Output the [x, y] coordinate of the center of the cell containing the given text.  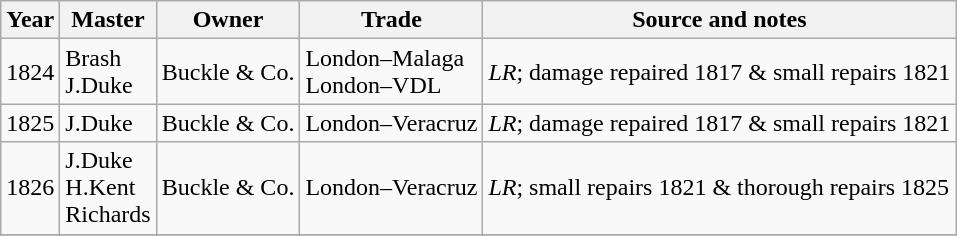
J.DukeH.KentRichards [108, 188]
Owner [228, 20]
1824 [30, 72]
J.Duke [108, 123]
Trade [392, 20]
BrashJ.Duke [108, 72]
London–MalagaLondon–VDL [392, 72]
Master [108, 20]
1825 [30, 123]
LR; small repairs 1821 & thorough repairs 1825 [720, 188]
1826 [30, 188]
Year [30, 20]
Source and notes [720, 20]
